Locate the cell with the specified text and output its [X, Y] center coordinate. 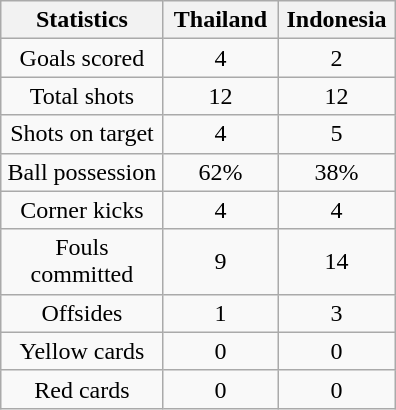
Shots on target [82, 134]
Offsides [82, 313]
Indonesia [337, 20]
3 [337, 313]
Fouls committed [82, 262]
2 [337, 58]
5 [337, 134]
Statistics [82, 20]
38% [337, 172]
62% [220, 172]
Yellow cards [82, 351]
14 [337, 262]
1 [220, 313]
9 [220, 262]
Goals scored [82, 58]
Ball possession [82, 172]
Red cards [82, 389]
Thailand [220, 20]
Corner kicks [82, 210]
Total shots [82, 96]
